Determine the (x, y) coordinate at the center of the cell enclosing the given text.  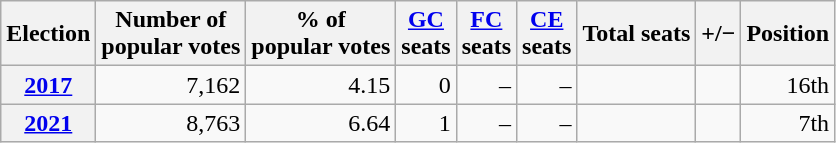
Number ofpopular votes (171, 34)
GCseats (426, 34)
2021 (48, 123)
0 (426, 85)
Election (48, 34)
7,162 (171, 85)
7th (788, 123)
8,763 (171, 123)
% ofpopular votes (321, 34)
+/− (718, 34)
2017 (48, 85)
FCseats (486, 34)
1 (426, 123)
Total seats (636, 34)
6.64 (321, 123)
CEseats (547, 34)
Position (788, 34)
16th (788, 85)
4.15 (321, 85)
